Capture the cell that displays the provided text and extract its [X, Y] central coordinate. 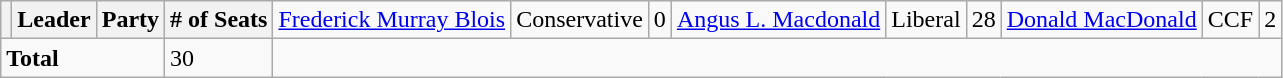
Frederick Murray Blois [392, 20]
28 [984, 20]
Conservative [580, 20]
Donald MacDonald [1102, 20]
CCF [1230, 20]
Liberal [926, 20]
Leader [54, 20]
Party [130, 20]
Angus L. Macdonald [778, 20]
2 [1270, 20]
Total [83, 58]
30 [219, 58]
0 [660, 20]
# of Seats [219, 20]
